Scan for the cell matching the given text and deliver its [x, y] coordinate at center. 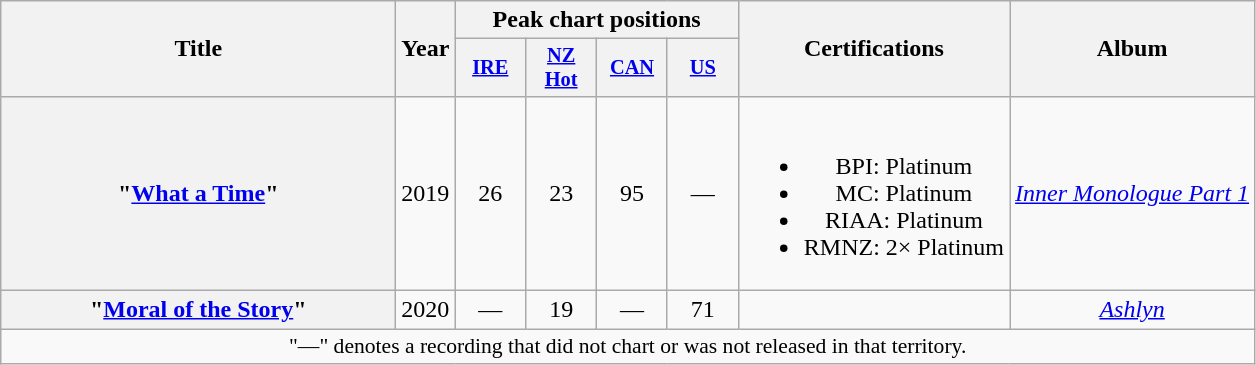
Certifications [874, 49]
US [702, 68]
19 [562, 310]
Peak chart positions [596, 20]
"Moral of the Story" [198, 310]
95 [632, 193]
2020 [426, 310]
Title [198, 49]
71 [702, 310]
BPI: PlatinumMC: PlatinumRIAA: PlatinumRMNZ: 2× Platinum [874, 193]
Album [1132, 49]
23 [562, 193]
2019 [426, 193]
NZHot [562, 68]
"What a Time" [198, 193]
CAN [632, 68]
IRE [490, 68]
Ashlyn [1132, 310]
Year [426, 49]
"—" denotes a recording that did not chart or was not released in that territory. [628, 347]
Inner Monologue Part 1 [1132, 193]
26 [490, 193]
